Provide the (x, y) coordinate of the cell's center where the given text is located.  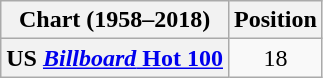
18 (276, 58)
Chart (1958–2018) (115, 20)
Position (276, 20)
US Billboard Hot 100 (115, 58)
